Identify which cell holds the provided text, then report its [x, y] central coordinate. 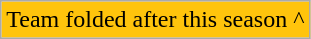
Team folded after this season ^ [156, 20]
